Pinpoint the cell where the given text exists, returning its [X, Y] midpoint coordinate. 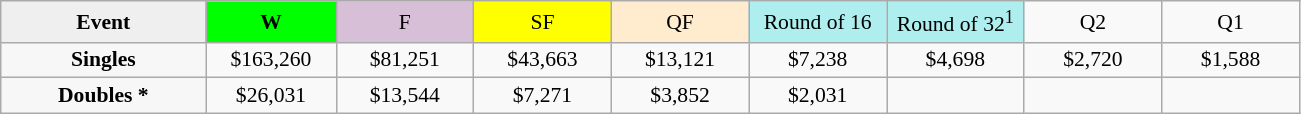
$7,238 [818, 60]
$2,031 [818, 96]
QF [680, 22]
Round of 16 [818, 22]
Q2 [1093, 22]
Singles [104, 60]
$81,251 [405, 60]
$43,663 [543, 60]
$3,852 [680, 96]
SF [543, 22]
$4,698 [955, 60]
W [271, 22]
Q1 [1231, 22]
$13,121 [680, 60]
Round of 321 [955, 22]
$13,544 [405, 96]
$2,720 [1093, 60]
$163,260 [271, 60]
Event [104, 22]
$7,271 [543, 96]
Doubles * [104, 96]
$26,031 [271, 96]
F [405, 22]
$1,588 [1231, 60]
